Identify which cell holds the provided text, then report its [x, y] central coordinate. 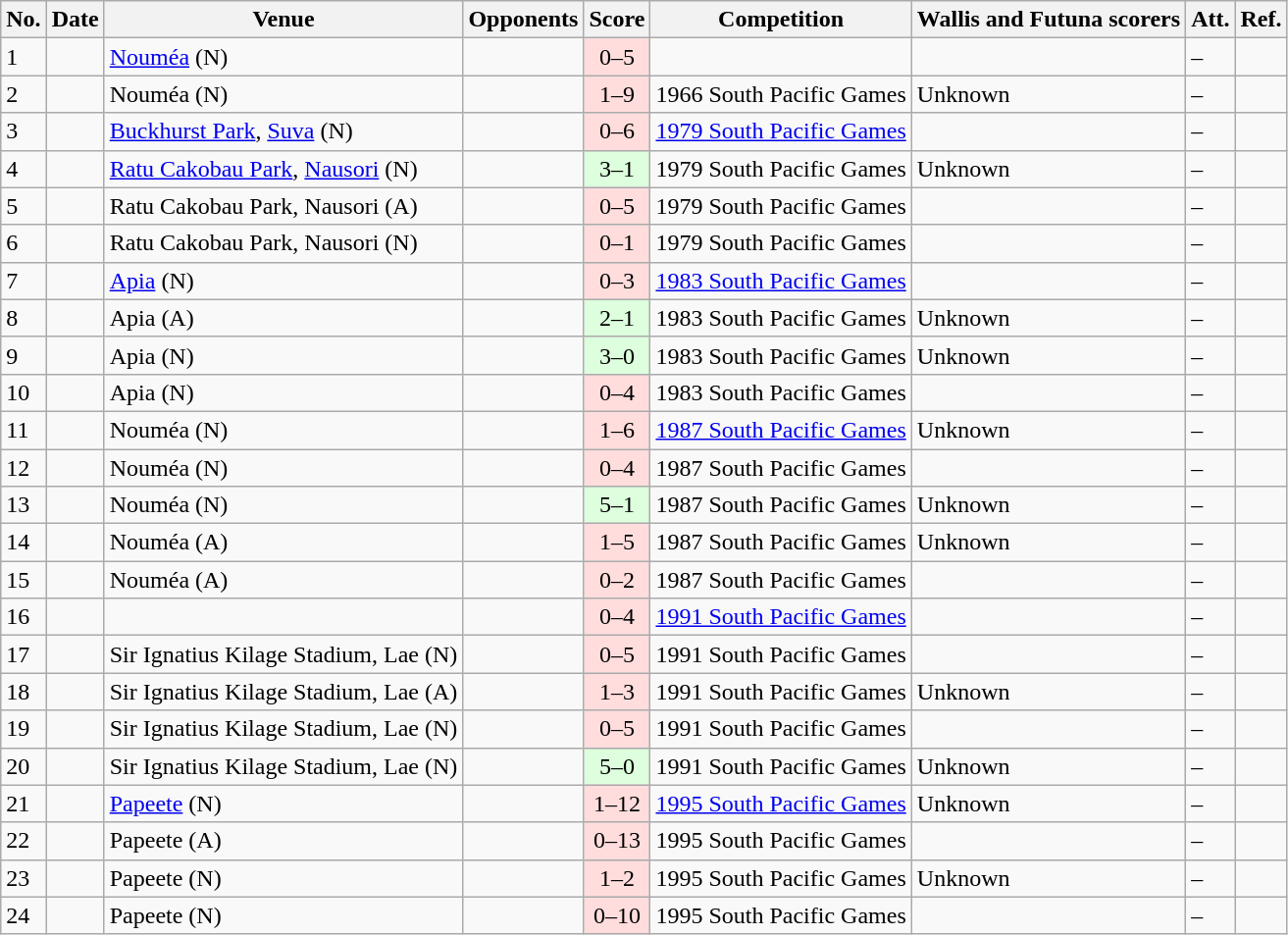
10 [24, 392]
1–2 [617, 878]
1–12 [617, 804]
19 [24, 729]
3–1 [617, 169]
Competition [781, 20]
0–6 [617, 131]
Ratu Cakobau Park, Nausori (A) [283, 206]
5 [24, 206]
Buckhurst Park, Suva (N) [283, 131]
0–13 [617, 841]
13 [24, 505]
14 [24, 543]
1–3 [617, 692]
Sir Ignatius Kilage Stadium, Lae (A) [283, 692]
Apia (A) [283, 318]
2–1 [617, 318]
6 [24, 243]
4 [24, 169]
5–1 [617, 505]
2 [24, 94]
1–5 [617, 543]
3 [24, 131]
7 [24, 281]
Papeete (A) [283, 841]
24 [24, 915]
Opponents [524, 20]
20 [24, 766]
18 [24, 692]
5–0 [617, 766]
Venue [283, 20]
3–0 [617, 355]
0–3 [617, 281]
1–6 [617, 430]
0–10 [617, 915]
Score [617, 20]
9 [24, 355]
12 [24, 468]
Date [75, 20]
11 [24, 430]
8 [24, 318]
0–2 [617, 580]
23 [24, 878]
Att. [1211, 20]
1–9 [617, 94]
0–1 [617, 243]
Wallis and Futuna scorers [1048, 20]
22 [24, 841]
No. [24, 20]
16 [24, 617]
17 [24, 654]
1966 South Pacific Games [781, 94]
15 [24, 580]
1 [24, 57]
21 [24, 804]
Ref. [1262, 20]
